Scan for the cell matching the given text and deliver its (X, Y) coordinate at center. 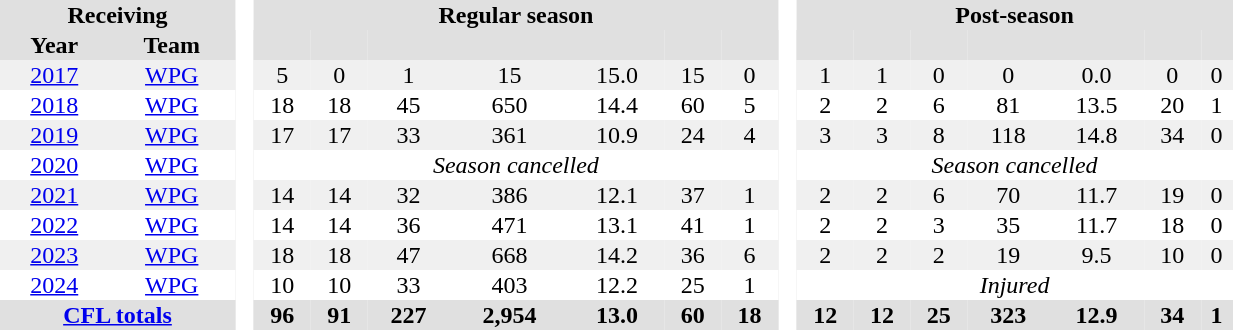
12.1 (618, 195)
2023 (54, 255)
386 (510, 195)
323 (1008, 315)
2020 (54, 165)
45 (409, 105)
Year (54, 45)
361 (510, 135)
Post-season (1015, 15)
650 (510, 105)
2022 (54, 225)
13.1 (618, 225)
Regular season (516, 15)
0.0 (1096, 75)
96 (282, 315)
41 (692, 225)
403 (510, 285)
Team (171, 45)
81 (1008, 105)
Injured (1015, 285)
118 (1008, 135)
14.2 (618, 255)
471 (510, 225)
8 (938, 135)
37 (692, 195)
4 (750, 135)
9.5 (1096, 255)
13.5 (1096, 105)
35 (1008, 225)
2017 (54, 75)
2021 (54, 195)
2018 (54, 105)
91 (340, 315)
13.0 (618, 315)
12.9 (1096, 315)
24 (692, 135)
20 (1172, 105)
10.9 (618, 135)
15.0 (618, 75)
12.2 (618, 285)
668 (510, 255)
47 (409, 255)
2019 (54, 135)
Receiving (118, 15)
14.8 (1096, 135)
70 (1008, 195)
14.4 (618, 105)
32 (409, 195)
2,954 (510, 315)
2024 (54, 285)
227 (409, 315)
CFL totals (118, 315)
